Search for the cell housing the specified text and yield its [X, Y] center coordinate. 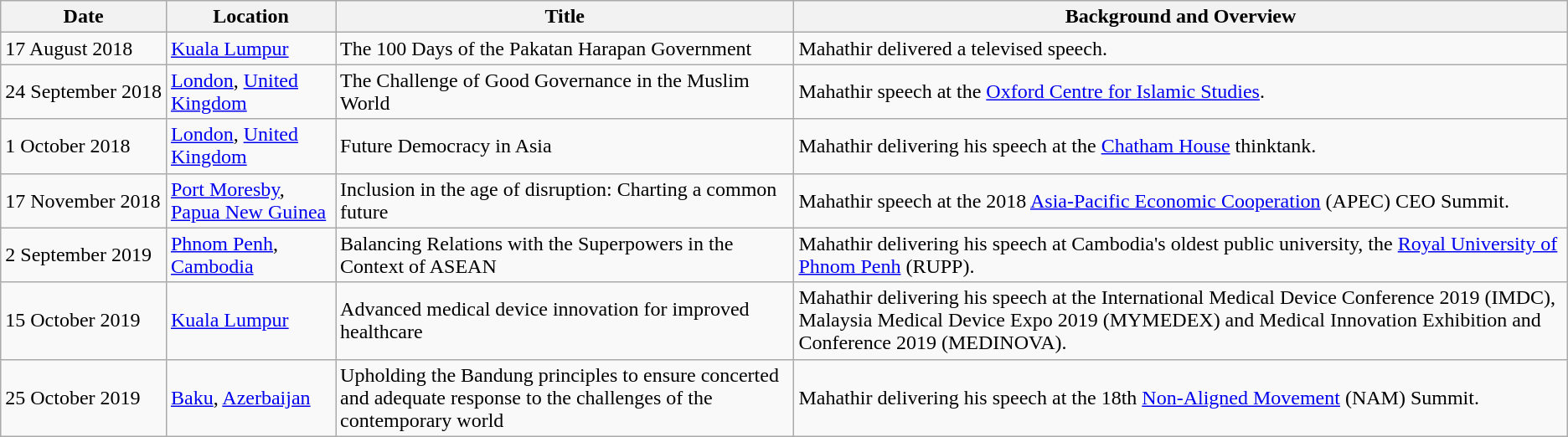
24 September 2018 [84, 92]
Phnom Penh, Cambodia [250, 254]
Title [565, 17]
15 October 2019 [84, 321]
1 October 2018 [84, 146]
Mahathir speech at the Oxford Centre for Islamic Studies. [1181, 92]
Mahathir delivering his speech at the Chatham House thinktank. [1181, 146]
Background and Overview [1181, 17]
2 September 2019 [84, 254]
The 100 Days of the Pakatan Harapan Government [565, 49]
Upholding the Bandung principles to ensure concerted and adequate response to the challenges of the contemporary world [565, 398]
Mahathir delivering his speech at the 18th Non-Aligned Movement (NAM) Summit. [1181, 398]
Mahathir speech at the 2018 Asia-Pacific Economic Cooperation (APEC) CEO Summit. [1181, 201]
Mahathir delivered a televised speech. [1181, 49]
The Challenge of Good Governance in the Muslim World [565, 92]
Balancing Relations with the Superpowers in the Context of ASEAN [565, 254]
Advanced medical device innovation for improved healthcare [565, 321]
Baku, Azerbaijan [250, 398]
17 November 2018 [84, 201]
17 August 2018 [84, 49]
Future Democracy in Asia [565, 146]
Date [84, 17]
Port Moresby, Papua New Guinea [250, 201]
Location [250, 17]
Mahathir delivering his speech at Cambodia's oldest public university, the Royal University of Phnom Penh (RUPP). [1181, 254]
Inclusion in the age of disruption: Charting a common future [565, 201]
25 October 2019 [84, 398]
